Return the (x, y) coordinate for the center point of the cell that contains the specified text.  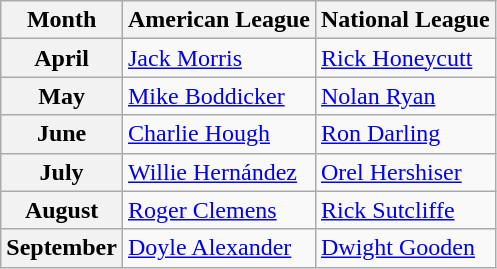
Mike Boddicker (218, 96)
Charlie Hough (218, 134)
Willie Hernández (218, 172)
Rick Sutcliffe (405, 210)
Nolan Ryan (405, 96)
September (62, 248)
Month (62, 20)
Orel Hershiser (405, 172)
July (62, 172)
Ron Darling (405, 134)
Doyle Alexander (218, 248)
Dwight Gooden (405, 248)
Roger Clemens (218, 210)
April (62, 58)
American League (218, 20)
Jack Morris (218, 58)
Rick Honeycutt (405, 58)
May (62, 96)
August (62, 210)
National League (405, 20)
June (62, 134)
